For the text-containing cell, return its midpoint in (x, y) coordinate format. 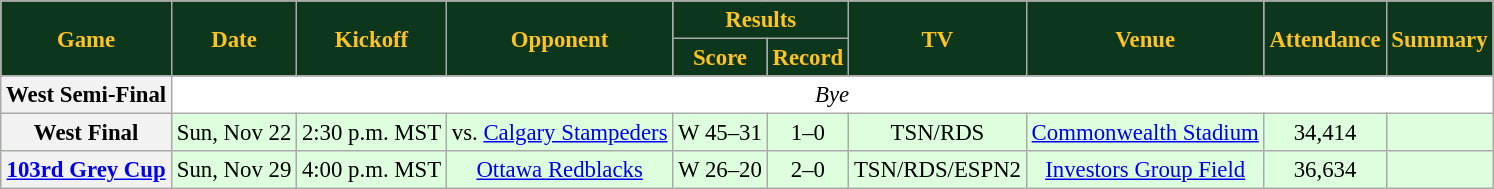
West Final (86, 133)
Record (808, 58)
4:00 p.m. MST (372, 170)
1–0 (808, 133)
West Semi-Final (86, 95)
Summary (1440, 38)
W 45–31 (720, 133)
W 26–20 (720, 170)
2–0 (808, 170)
vs. Calgary Stampeders (559, 133)
Ottawa Redblacks (559, 170)
Sun, Nov 29 (234, 170)
TSN/RDS/ESPN2 (938, 170)
34,414 (1325, 133)
Results (761, 20)
Opponent (559, 38)
Score (720, 58)
103rd Grey Cup (86, 170)
TSN/RDS (938, 133)
Bye (832, 95)
36,634 (1325, 170)
TV (938, 38)
Commonwealth Stadium (1145, 133)
Sun, Nov 22 (234, 133)
Attendance (1325, 38)
Date (234, 38)
2:30 p.m. MST (372, 133)
Kickoff (372, 38)
Venue (1145, 38)
Investors Group Field (1145, 170)
Game (86, 38)
